From the cell containing the given text, extract its center point as [x, y] coordinate. 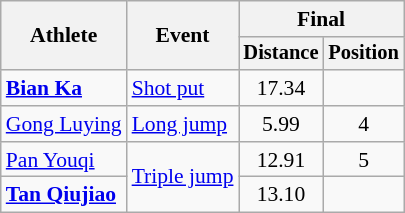
Long jump [183, 124]
Triple jump [183, 178]
Event [183, 36]
Pan Youqi [64, 160]
13.10 [280, 195]
Tan Qiujiao [64, 195]
12.91 [280, 160]
5 [363, 160]
Athlete [64, 36]
Distance [280, 54]
5.99 [280, 124]
Shot put [183, 88]
Final [320, 19]
4 [363, 124]
Bian Ka [64, 88]
Position [363, 54]
17.34 [280, 88]
Gong Luying [64, 124]
